Find where the given text appears and provide that cell's center as [x, y] coordinate. 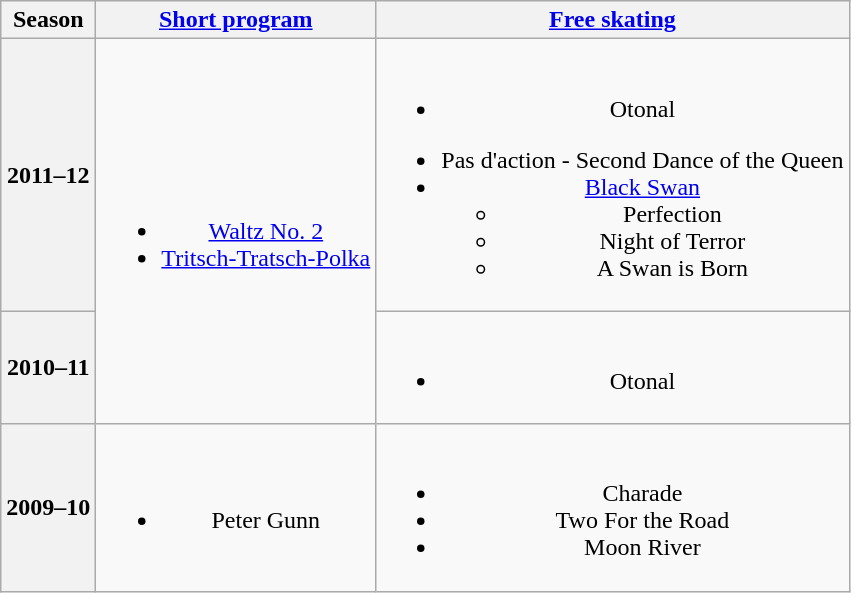
2009–10 [48, 508]
Peter Gunn [236, 508]
Charade Two For the Road Moon River [612, 508]
2010–11 [48, 368]
Free skating [612, 20]
2011–12 [48, 175]
Season [48, 20]
Otonal Pas d'action - Second Dance of the Queen Black Swan PerfectionNight of TerrorA Swan is Born [612, 175]
Otonal [612, 368]
Short program [236, 20]
Waltz No. 2 Tritsch-Tratsch-Polka [236, 232]
